Search for the cell housing the specified text and yield its [X, Y] center coordinate. 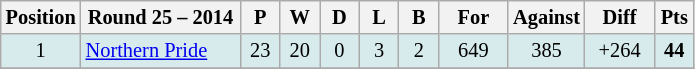
Round 25 – 2014 [161, 17]
0 [340, 51]
23 [260, 51]
Position [41, 17]
Against [546, 17]
P [260, 17]
2 [419, 51]
Northern Pride [161, 51]
+264 [620, 51]
20 [300, 51]
44 [674, 51]
3 [379, 51]
Diff [620, 17]
B [419, 17]
L [379, 17]
385 [546, 51]
W [300, 17]
649 [474, 51]
D [340, 17]
For [474, 17]
1 [41, 51]
Pts [674, 17]
